Return the (X, Y) coordinate for the center point of the cell that contains the specified text.  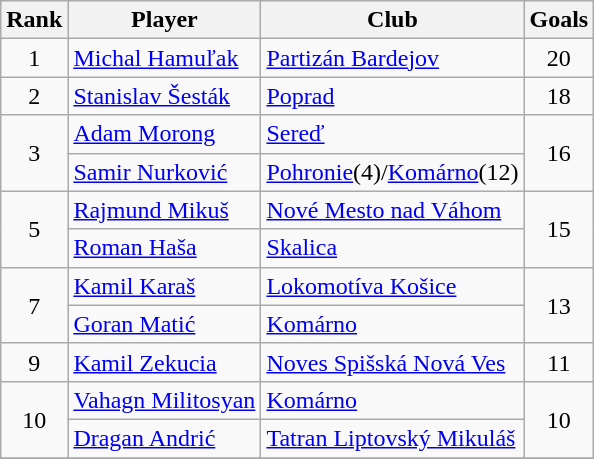
9 (34, 362)
Tatran Liptovský Mikuláš (392, 438)
20 (559, 58)
Kamil Zekucia (164, 362)
Skalica (392, 248)
Goals (559, 20)
Kamil Karaš (164, 286)
Dragan Andrić (164, 438)
1 (34, 58)
Vahagn Militosyan (164, 400)
18 (559, 96)
Stanislav Šesták (164, 96)
Noves Spišská Nová Ves (392, 362)
16 (559, 153)
5 (34, 229)
Player (164, 20)
Goran Matić (164, 324)
Michal Hamuľak (164, 58)
Roman Haša (164, 248)
Partizán Bardejov (392, 58)
Rajmund Mikuš (164, 210)
13 (559, 305)
3 (34, 153)
Poprad (392, 96)
2 (34, 96)
11 (559, 362)
Pohronie(4)/Komárno(12) (392, 172)
Samir Nurković (164, 172)
Club (392, 20)
Sereď (392, 134)
7 (34, 305)
15 (559, 229)
Rank (34, 20)
Lokomotíva Košice (392, 286)
Adam Morong (164, 134)
Nové Mesto nad Váhom (392, 210)
